Return (X, Y) of the center of cell containing provided text 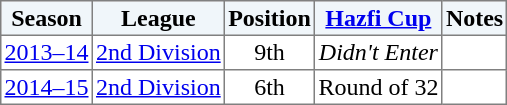
Position (269, 18)
2013–14 (47, 52)
Didn't Enter (379, 52)
Season (47, 18)
2014–15 (47, 87)
Round of 32 (379, 87)
9th (269, 52)
Hazfi Cup (379, 18)
6th (269, 87)
League (158, 18)
Notes (474, 18)
